Detect which cell encompasses the target text, then output its [x, y] center coordinate. 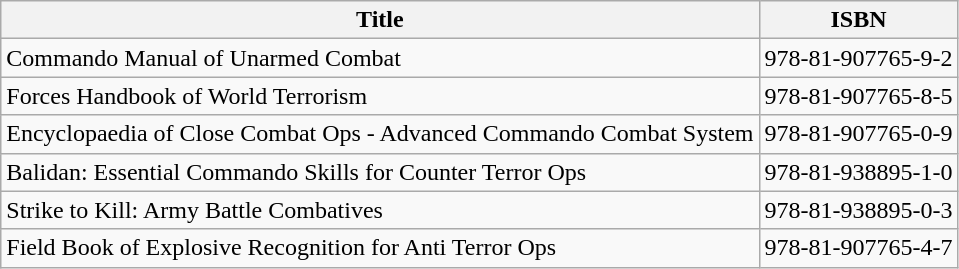
978-81-938895-1-0 [858, 172]
Encyclopaedia of Close Combat Ops - Advanced Commando Combat System [380, 134]
Field Book of Explosive Recognition for Anti Terror Ops [380, 248]
Commando Manual of Unarmed Combat [380, 58]
978-81-938895-0-3 [858, 210]
Title [380, 20]
Balidan: Essential Commando Skills for Counter Terror Ops [380, 172]
978-81-907765-4-7 [858, 248]
ISBN [858, 20]
Forces Handbook of World Terrorism [380, 96]
978-81-907765-0-9 [858, 134]
978-81-907765-8-5 [858, 96]
978-81-907765-9-2 [858, 58]
Strike to Kill: Army Battle Combatives [380, 210]
